Identify which cell holds the provided text, then report its (x, y) central coordinate. 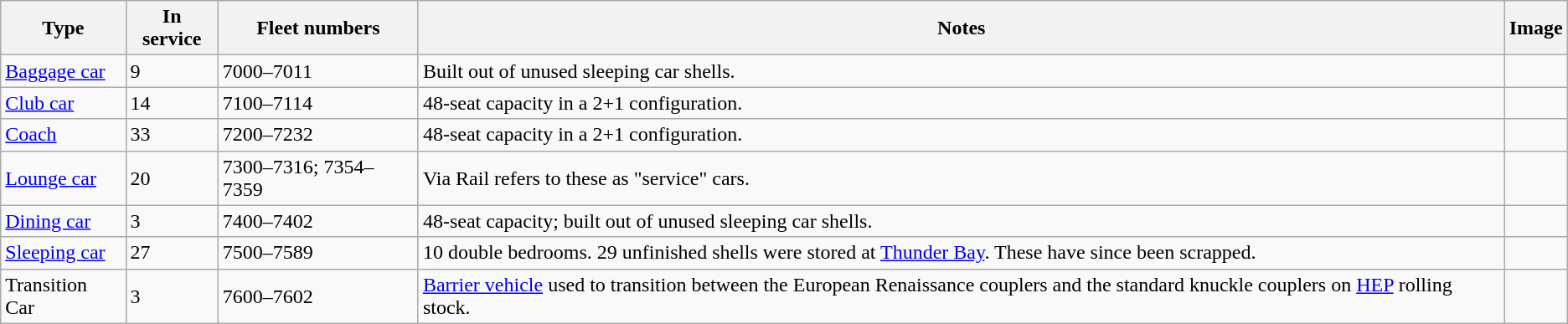
Club car (64, 103)
7200–7232 (318, 135)
9 (172, 71)
48-seat capacity; built out of unused sleeping car shells. (962, 221)
Baggage car (64, 71)
7600–7602 (318, 296)
Built out of unused sleeping car shells. (962, 71)
Dining car (64, 221)
7100–7114 (318, 103)
7400–7402 (318, 221)
Via Rail refers to these as "service" cars. (962, 177)
33 (172, 135)
Transition Car (64, 296)
10 double bedrooms. 29 unfinished shells were stored at Thunder Bay. These have since been scrapped. (962, 253)
Notes (962, 28)
27 (172, 253)
Sleeping car (64, 253)
14 (172, 103)
20 (172, 177)
Type (64, 28)
Coach (64, 135)
Fleet numbers (318, 28)
Barrier vehicle used to transition between the European Renaissance couplers and the standard knuckle couplers on HEP rolling stock. (962, 296)
7500–7589 (318, 253)
7300–7316; 7354–7359 (318, 177)
In service (172, 28)
Lounge car (64, 177)
Image (1536, 28)
7000–7011 (318, 71)
